Output the (X, Y) coordinate of the center of the cell containing the given text.  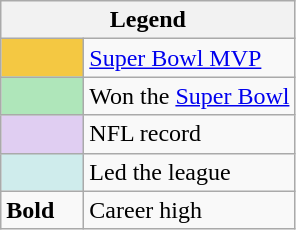
NFL record (190, 134)
Super Bowl MVP (190, 58)
Bold (42, 210)
Legend (148, 20)
Led the league (190, 172)
Career high (190, 210)
Won the Super Bowl (190, 96)
